Return the [X, Y] coordinate for the center point of the cell that contains the specified text.  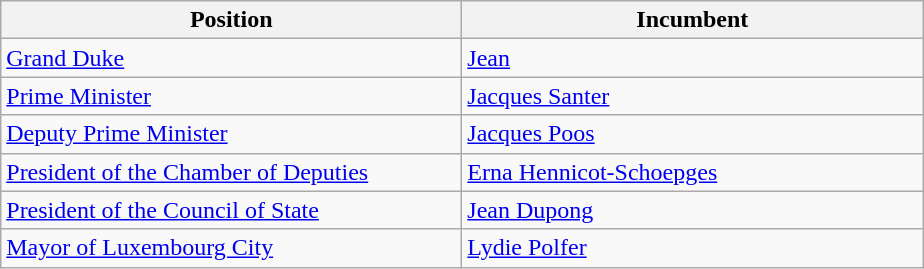
Jean Dupong [692, 210]
Jacques Poos [692, 134]
Position [232, 20]
Jean [692, 58]
Erna Hennicot-Schoepges [692, 172]
Prime Minister [232, 96]
President of the Chamber of Deputies [232, 172]
Grand Duke [232, 58]
Deputy Prime Minister [232, 134]
Incumbent [692, 20]
President of the Council of State [232, 210]
Jacques Santer [692, 96]
Lydie Polfer [692, 248]
Mayor of Luxembourg City [232, 248]
